Identify which cell holds the provided text, then report its [X, Y] central coordinate. 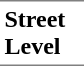
Street Level [42, 33]
